Find where the given text appears and provide that cell's center as [X, Y] coordinate. 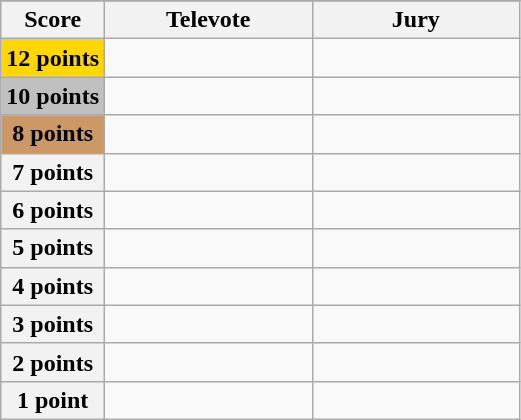
12 points [53, 58]
1 point [53, 400]
4 points [53, 286]
6 points [53, 210]
3 points [53, 324]
Jury [416, 20]
10 points [53, 96]
2 points [53, 362]
Televote [209, 20]
5 points [53, 248]
Score [53, 20]
7 points [53, 172]
8 points [53, 134]
